Determine the [X, Y] coordinate at the center of the cell enclosing the given text.  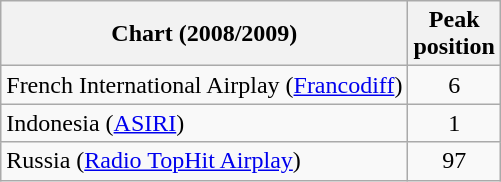
Russia (Radio TopHit Airplay) [204, 161]
Indonesia (ASIRI) [204, 123]
Chart (2008/2009) [204, 34]
1 [454, 123]
97 [454, 161]
Peakposition [454, 34]
French International Airplay (Francodiff) [204, 85]
6 [454, 85]
